From the cell containing the given text, extract its center point as (X, Y) coordinate. 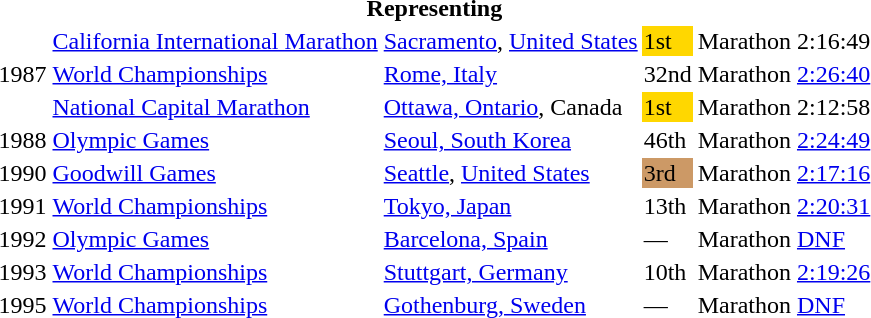
2:24:49 (833, 140)
2:19:26 (833, 272)
13th (668, 206)
Seoul, South Korea (510, 140)
Tokyo, Japan (510, 206)
32nd (668, 74)
2:17:16 (833, 173)
California International Marathon (215, 41)
— (668, 239)
National Capital Marathon (215, 107)
10th (668, 272)
Stuttgart, Germany (510, 272)
2:20:31 (833, 206)
Sacramento, United States (510, 41)
2:26:40 (833, 74)
Seattle, United States (510, 173)
3rd (668, 173)
Rome, Italy (510, 74)
2:16:49 (833, 41)
Barcelona, Spain (510, 239)
46th (668, 140)
DNF (833, 239)
Goodwill Games (215, 173)
2:12:58 (833, 107)
Ottawa, Ontario, Canada (510, 107)
